Search for the cell housing the specified text and yield its [x, y] center coordinate. 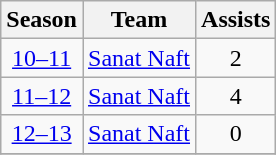
0 [236, 134]
4 [236, 96]
Assists [236, 20]
10–11 [42, 58]
Team [138, 20]
12–13 [42, 134]
2 [236, 58]
Season [42, 20]
11–12 [42, 96]
